Identify which cell holds the provided text, then report its [x, y] central coordinate. 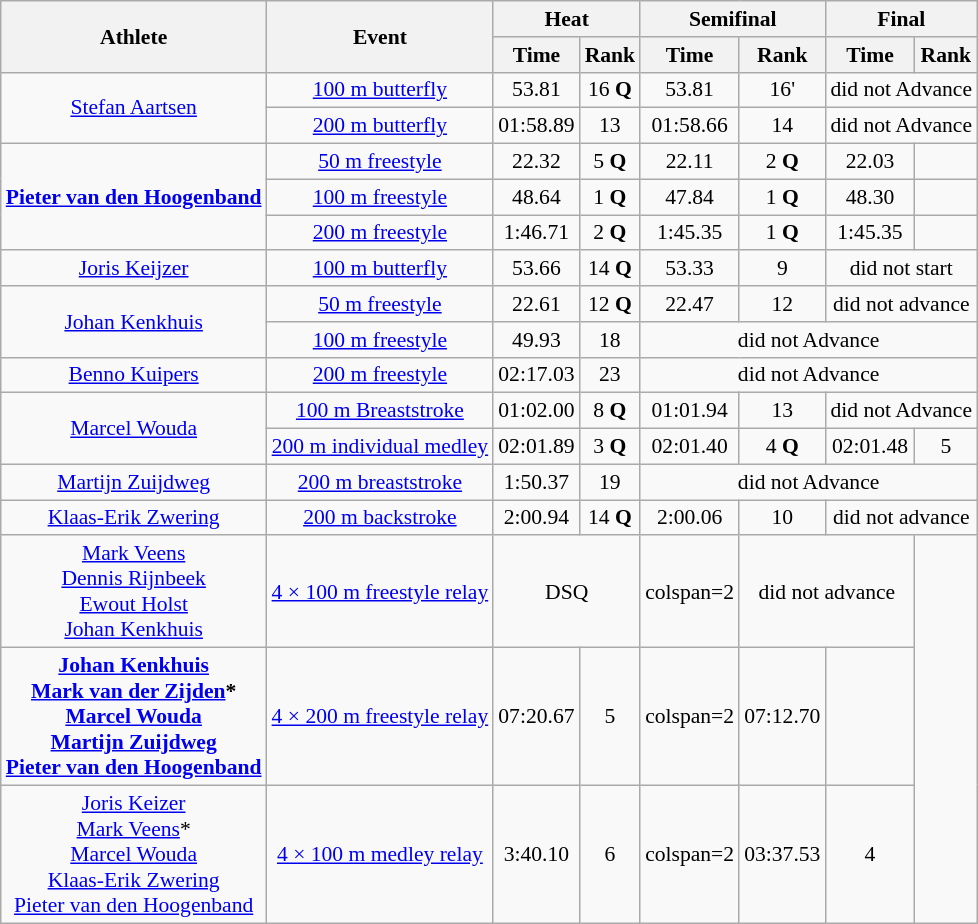
14 [782, 126]
Mark VeensDennis RijnbeekEwout HolstJohan Kenkhuis [134, 592]
did not start [901, 269]
Heat [566, 19]
02:01.89 [536, 447]
16 Q [610, 90]
53.66 [536, 269]
02:17.03 [536, 375]
02:01.48 [870, 447]
18 [610, 340]
01:58.66 [690, 126]
4 × 100 m medley relay [380, 854]
07:20.67 [536, 717]
DSQ [566, 592]
200 m individual medley [380, 447]
Martijn Zuijdweg [134, 482]
1:50.37 [536, 482]
4 [870, 854]
Klaas-Erik Zwering [134, 518]
16' [782, 90]
23 [610, 375]
1:46.71 [536, 233]
49.93 [536, 340]
4 Q [782, 447]
53.33 [690, 269]
3:40.10 [536, 854]
Benno Kuipers [134, 375]
Johan KenkhuisMark van der Zijden*Marcel WoudaMartijn ZuijdwegPieter van den Hoogenband [134, 717]
Athlete [134, 36]
07:12.70 [782, 717]
Stefan Aartsen [134, 108]
200 m backstroke [380, 518]
10 [782, 518]
03:37.53 [782, 854]
4 × 100 m freestyle relay [380, 592]
2:00.06 [690, 518]
9 [782, 269]
22.47 [690, 304]
Joris KeizerMark Veens*Marcel WoudaKlaas-Erik ZweringPieter van den Hoogenband [134, 854]
Pieter van den Hoogenband [134, 198]
01:01.94 [690, 411]
200 m butterfly [380, 126]
Semifinal [732, 19]
48.30 [870, 197]
4 × 200 m freestyle relay [380, 717]
Final [901, 19]
Joris Keijzer [134, 269]
Johan Kenkhuis [134, 322]
2:00.94 [536, 518]
3 Q [610, 447]
48.64 [536, 197]
01:02.00 [536, 411]
22.11 [690, 162]
Event [380, 36]
6 [610, 854]
12 Q [610, 304]
12 [782, 304]
22.61 [536, 304]
100 m Breaststroke [380, 411]
01:58.89 [536, 126]
19 [610, 482]
02:01.40 [690, 447]
8 Q [610, 411]
22.03 [870, 162]
5 Q [610, 162]
200 m breaststroke [380, 482]
Marcel Wouda [134, 428]
47.84 [690, 197]
22.32 [536, 162]
